Pinpoint the cell where the given text exists, returning its (x, y) midpoint coordinate. 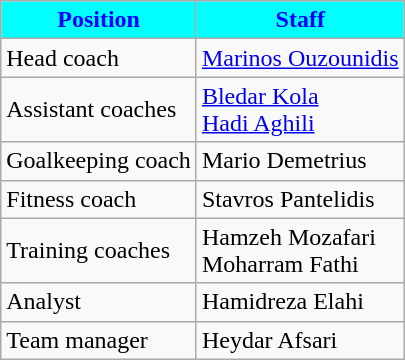
Goalkeeping coach (99, 161)
Hamidreza Elahi (300, 302)
Staff (300, 20)
Head coach (99, 58)
Stavros Pantelidis (300, 199)
Heydar Afsari (300, 340)
Team manager (99, 340)
Hamzeh Mozafari Moharram Fathi (300, 250)
Bledar Kola Hadi Aghili (300, 110)
Analyst (99, 302)
Fitness coach (99, 199)
Position (99, 20)
Training coaches (99, 250)
Mario Demetrius (300, 161)
Marinos Ouzounidis (300, 58)
Assistant coaches (99, 110)
